Return the (x, y) coordinate for the center point of the cell that contains the specified text.  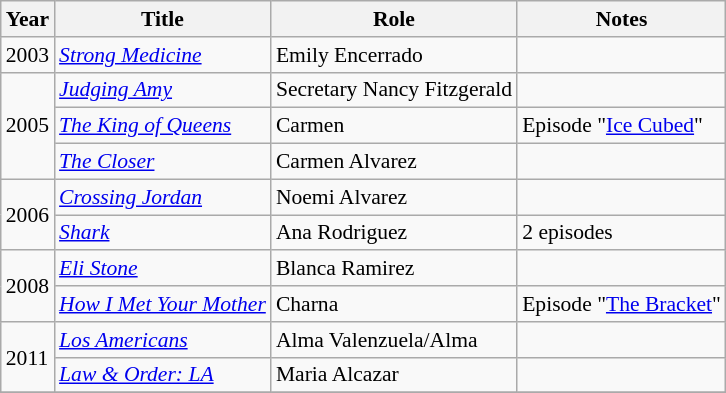
Title (162, 19)
2008 (28, 286)
Eli Stone (162, 269)
Carmen (394, 126)
2006 (28, 214)
Los Americans (162, 340)
2 episodes (622, 233)
2003 (28, 55)
Episode "Ice Cubed" (622, 126)
Law & Order: LA (162, 375)
The Closer (162, 162)
Role (394, 19)
Shark (162, 233)
2005 (28, 126)
How I Met Your Mother (162, 304)
Emily Encerrado (394, 55)
2011 (28, 358)
Notes (622, 19)
Maria Alcazar (394, 375)
Secretary Nancy Fitzgerald (394, 90)
Alma Valenzuela/Alma (394, 340)
Carmen Alvarez (394, 162)
Judging Amy (162, 90)
The King of Queens (162, 126)
Ana Rodriguez (394, 233)
Crossing Jordan (162, 197)
Strong Medicine (162, 55)
Blanca Ramirez (394, 269)
Noemi Alvarez (394, 197)
Charna (394, 304)
Year (28, 19)
Episode "The Bracket" (622, 304)
